Return the (x, y) coordinate for the center point of the cell that contains the specified text.  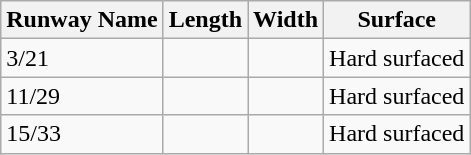
11/29 (82, 96)
Surface (397, 20)
3/21 (82, 58)
15/33 (82, 134)
Runway Name (82, 20)
Width (286, 20)
Length (205, 20)
